Detect which cell encompasses the target text, then output its (x, y) center coordinate. 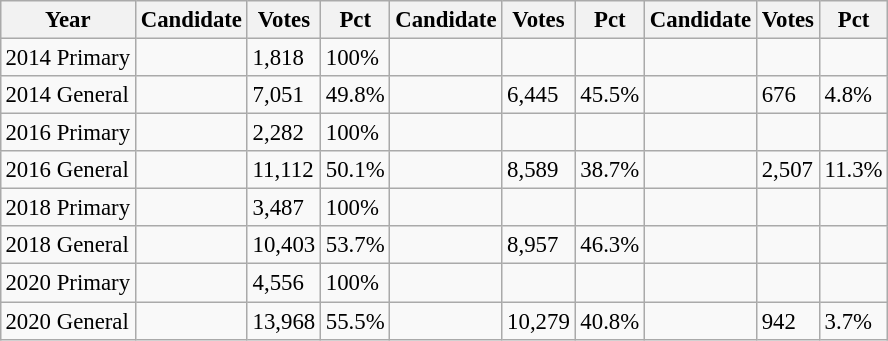
38.7% (610, 170)
2020 Primary (68, 283)
2016 Primary (68, 133)
53.7% (356, 245)
2018 General (68, 245)
4.8% (854, 95)
2014 General (68, 95)
40.8% (610, 321)
8,957 (538, 245)
2016 General (68, 170)
45.5% (610, 95)
46.3% (610, 245)
7,051 (284, 95)
55.5% (356, 321)
4,556 (284, 283)
11.3% (854, 170)
3,487 (284, 208)
6,445 (538, 95)
13,968 (284, 321)
676 (788, 95)
49.8% (356, 95)
2018 Primary (68, 208)
2014 Primary (68, 57)
10,279 (538, 321)
3.7% (854, 321)
2020 General (68, 321)
1,818 (284, 57)
2,507 (788, 170)
8,589 (538, 170)
11,112 (284, 170)
Year (68, 20)
2,282 (284, 133)
10,403 (284, 245)
50.1% (356, 170)
942 (788, 321)
